Detect which cell encompasses the target text, then output its (x, y) center coordinate. 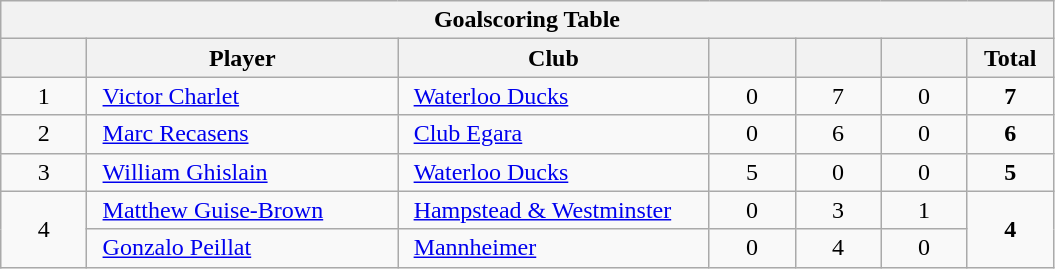
Victor Charlet (242, 96)
Goalscoring Table (527, 20)
Hampstead & Westminster (554, 210)
Marc Recasens (242, 134)
Mannheimer (554, 248)
2 (44, 134)
Gonzalo Peillat (242, 248)
William Ghislain (242, 172)
Player (242, 58)
Club Egara (554, 134)
Matthew Guise-Brown (242, 210)
Total (1010, 58)
Club (554, 58)
